From the cell containing the given text, extract its center point as [x, y] coordinate. 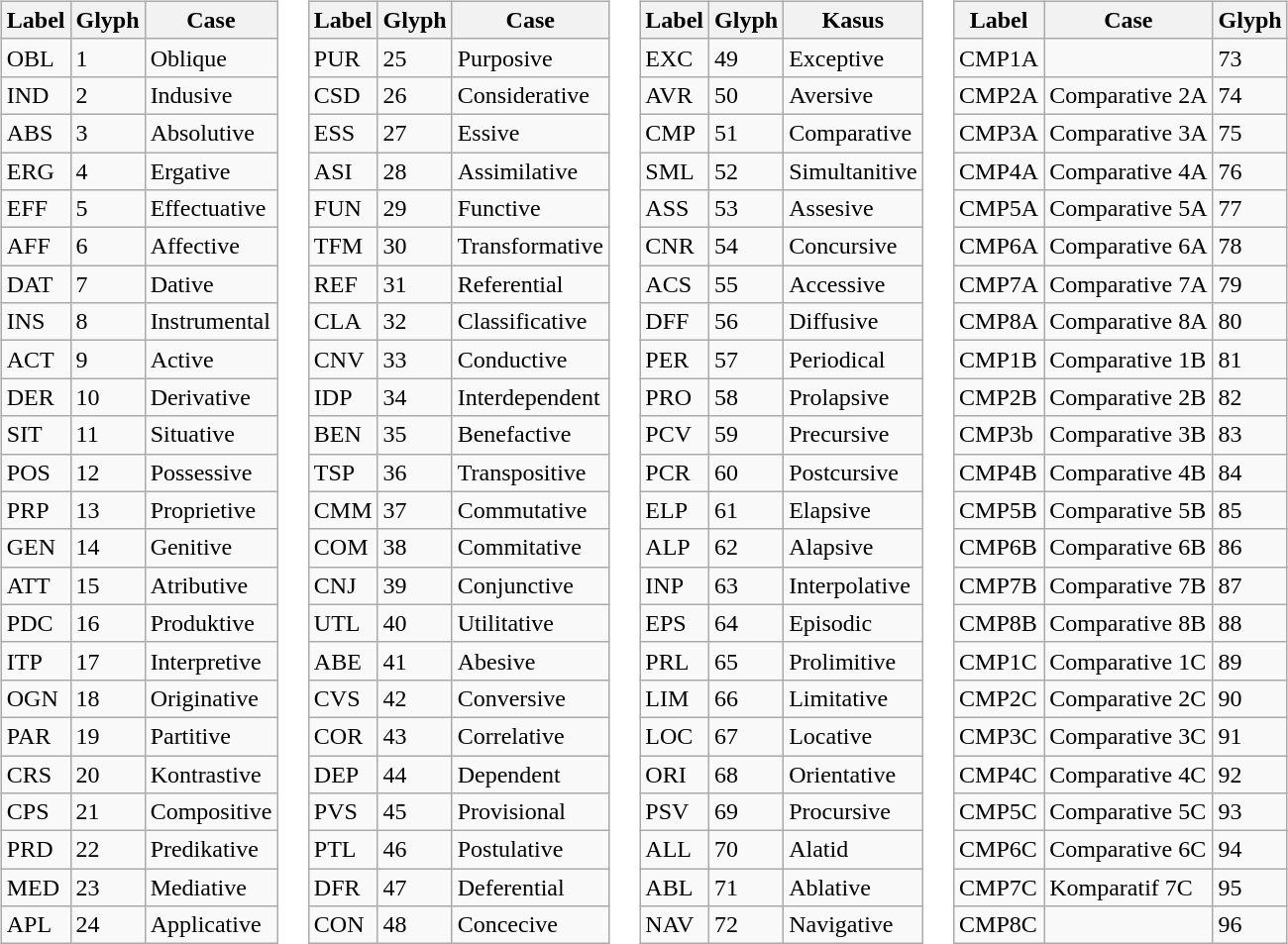
77 [1250, 209]
PTL [343, 850]
Elapsive [853, 510]
CMP6A [999, 247]
CMP1A [999, 57]
CMP4C [999, 774]
54 [747, 247]
Predikative [211, 850]
ORI [675, 774]
80 [1250, 322]
25 [414, 57]
PRO [675, 397]
8 [107, 322]
Ablative [853, 888]
72 [747, 925]
ASS [675, 209]
28 [414, 171]
PER [675, 360]
EFF [36, 209]
90 [1250, 698]
OBL [36, 57]
12 [107, 472]
ATT [36, 585]
Provisional [530, 812]
50 [747, 95]
Diffusive [853, 322]
55 [747, 284]
29 [414, 209]
Comparative 8A [1128, 322]
Situative [211, 435]
OGN [36, 698]
CMP8C [999, 925]
Originative [211, 698]
CMP2C [999, 698]
CMP7B [999, 585]
88 [1250, 623]
ACS [675, 284]
Comparative 5C [1128, 812]
40 [414, 623]
Prolimitive [853, 661]
Functive [530, 209]
COM [343, 548]
Comparative 2A [1128, 95]
CNJ [343, 585]
AFF [36, 247]
36 [414, 472]
35 [414, 435]
Alatid [853, 850]
Interdependent [530, 397]
Procursive [853, 812]
IND [36, 95]
CMP5B [999, 510]
52 [747, 171]
57 [747, 360]
CNV [343, 360]
3 [107, 133]
92 [1250, 774]
Assimilative [530, 171]
41 [414, 661]
Limitative [853, 698]
19 [107, 736]
Kontrastive [211, 774]
CMP6C [999, 850]
Alapsive [853, 548]
Comparative 5A [1128, 209]
26 [414, 95]
Deferential [530, 888]
PRP [36, 510]
87 [1250, 585]
CVS [343, 698]
PCR [675, 472]
Comparative 4C [1128, 774]
INP [675, 585]
86 [1250, 548]
Simultanitive [853, 171]
78 [1250, 247]
GEN [36, 548]
34 [414, 397]
PVS [343, 812]
ITP [36, 661]
ELP [675, 510]
27 [414, 133]
89 [1250, 661]
Navigative [853, 925]
Dependent [530, 774]
Kasus [853, 20]
Possessive [211, 472]
DFF [675, 322]
Comparative 6A [1128, 247]
49 [747, 57]
Applicative [211, 925]
Ergative [211, 171]
58 [747, 397]
PSV [675, 812]
CMP1B [999, 360]
SIT [36, 435]
Conversive [530, 698]
31 [414, 284]
63 [747, 585]
62 [747, 548]
67 [747, 736]
Concursive [853, 247]
71 [747, 888]
EXC [675, 57]
39 [414, 585]
ABS [36, 133]
BEN [343, 435]
Affective [211, 247]
43 [414, 736]
Comparative 6B [1128, 548]
76 [1250, 171]
INS [36, 322]
CMP1C [999, 661]
Benefactive [530, 435]
1 [107, 57]
Conductive [530, 360]
91 [1250, 736]
38 [414, 548]
7 [107, 284]
6 [107, 247]
51 [747, 133]
Atributive [211, 585]
47 [414, 888]
21 [107, 812]
Indusive [211, 95]
CON [343, 925]
13 [107, 510]
74 [1250, 95]
Proprietive [211, 510]
Comparative 1C [1128, 661]
Commitative [530, 548]
Orientative [853, 774]
CMP6B [999, 548]
33 [414, 360]
PRL [675, 661]
TSP [343, 472]
Considerative [530, 95]
Comparative [853, 133]
17 [107, 661]
PAR [36, 736]
CMM [343, 510]
60 [747, 472]
Genitive [211, 548]
ALL [675, 850]
Mediative [211, 888]
5 [107, 209]
Absolutive [211, 133]
53 [747, 209]
CMP3A [999, 133]
CMP2A [999, 95]
LOC [675, 736]
Oblique [211, 57]
DER [36, 397]
ASI [343, 171]
CMP [675, 133]
Essive [530, 133]
83 [1250, 435]
44 [414, 774]
Comparative 5B [1128, 510]
Assesive [853, 209]
Interpretive [211, 661]
Postcursive [853, 472]
68 [747, 774]
EPS [675, 623]
Conjunctive [530, 585]
Comparative 1B [1128, 360]
APL [36, 925]
ABE [343, 661]
22 [107, 850]
Comparative 8B [1128, 623]
Abesive [530, 661]
FUN [343, 209]
DEP [343, 774]
84 [1250, 472]
Purposive [530, 57]
46 [414, 850]
Accessive [853, 284]
Produktive [211, 623]
Active [211, 360]
Referential [530, 284]
45 [414, 812]
Interpolative [853, 585]
CMP3b [999, 435]
20 [107, 774]
CMP8A [999, 322]
Compositive [211, 812]
Comparative 2C [1128, 698]
65 [747, 661]
Comparative 2B [1128, 397]
CSD [343, 95]
61 [747, 510]
93 [1250, 812]
42 [414, 698]
CMP3C [999, 736]
Utilitative [530, 623]
Partitive [211, 736]
UTL [343, 623]
DAT [36, 284]
SML [675, 171]
Locative [853, 736]
Comparative 4B [1128, 472]
81 [1250, 360]
COR [343, 736]
59 [747, 435]
LIM [675, 698]
Komparatif 7C [1128, 888]
69 [747, 812]
ERG [36, 171]
Exceptive [853, 57]
Commutative [530, 510]
Instrumental [211, 322]
CLA [343, 322]
Episodic [853, 623]
Prolapsive [853, 397]
96 [1250, 925]
79 [1250, 284]
82 [1250, 397]
Comparative 7A [1128, 284]
Periodical [853, 360]
Comparative 7B [1128, 585]
Derivative [211, 397]
9 [107, 360]
11 [107, 435]
95 [1250, 888]
10 [107, 397]
24 [107, 925]
DFR [343, 888]
PDC [36, 623]
CMP7A [999, 284]
66 [747, 698]
85 [1250, 510]
CPS [36, 812]
30 [414, 247]
Comparative 6C [1128, 850]
TFM [343, 247]
73 [1250, 57]
Aversive [853, 95]
Dative [211, 284]
Transpositive [530, 472]
94 [1250, 850]
NAV [675, 925]
16 [107, 623]
ACT [36, 360]
CMP2B [999, 397]
48 [414, 925]
CRS [36, 774]
CNR [675, 247]
CMP4B [999, 472]
IDP [343, 397]
37 [414, 510]
CMP8B [999, 623]
CMP5C [999, 812]
ALP [675, 548]
Precursive [853, 435]
AVR [675, 95]
Concecive [530, 925]
CMP4A [999, 171]
Effectuative [211, 209]
Transformative [530, 247]
18 [107, 698]
Comparative 3C [1128, 736]
14 [107, 548]
PUR [343, 57]
32 [414, 322]
Correlative [530, 736]
CMP5A [999, 209]
15 [107, 585]
70 [747, 850]
REF [343, 284]
4 [107, 171]
Comparative 3B [1128, 435]
2 [107, 95]
ESS [343, 133]
23 [107, 888]
64 [747, 623]
PCV [675, 435]
Comparative 3A [1128, 133]
75 [1250, 133]
POS [36, 472]
Classificative [530, 322]
56 [747, 322]
Comparative 4A [1128, 171]
ABL [675, 888]
CMP7C [999, 888]
Postulative [530, 850]
PRD [36, 850]
MED [36, 888]
